Identify which cell holds the provided text, then report its [x, y] central coordinate. 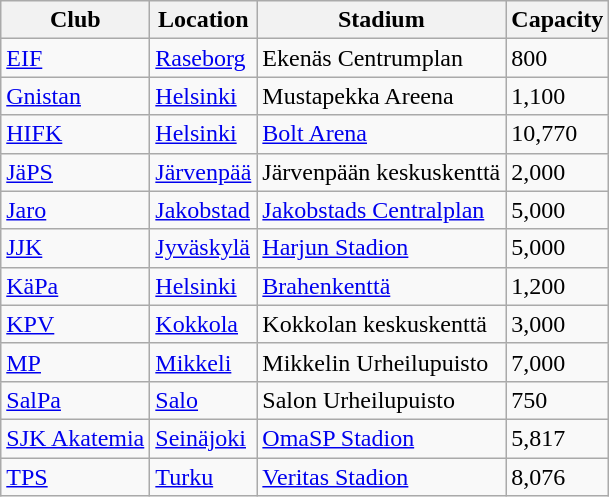
Veritas Stadion [382, 477]
SJK Akatemia [76, 438]
800 [558, 58]
Raseborg [204, 58]
Mustapekka Areena [382, 96]
OmaSP Stadion [382, 438]
Stadium [382, 20]
Järvenpään keskuskenttä [382, 172]
Järvenpää [204, 172]
750 [558, 400]
Gnistan [76, 96]
Bolt Arena [382, 134]
Jakobstads Centralplan [382, 210]
Location [204, 20]
1,200 [558, 286]
8,076 [558, 477]
Turku [204, 477]
Jyväskylä [204, 248]
Mikkeli [204, 362]
KäPa [76, 286]
Jaro [76, 210]
SalPa [76, 400]
1,100 [558, 96]
5,817 [558, 438]
MP [76, 362]
Mikkelin Urheilupuisto [382, 362]
HIFK [76, 134]
Seinäjoki [204, 438]
TPS [76, 477]
7,000 [558, 362]
Jakobstad [204, 210]
Club [76, 20]
JJK [76, 248]
3,000 [558, 324]
KPV [76, 324]
Brahenkenttä [382, 286]
EIF [76, 58]
Salo [204, 400]
JäPS [76, 172]
Salon Urheilupuisto [382, 400]
Ekenäs Centrumplan [382, 58]
10,770 [558, 134]
Capacity [558, 20]
Harjun Stadion [382, 248]
Kokkolan keskuskenttä [382, 324]
Kokkola [204, 324]
2,000 [558, 172]
